Identify which cell holds the provided text, then report its [X, Y] central coordinate. 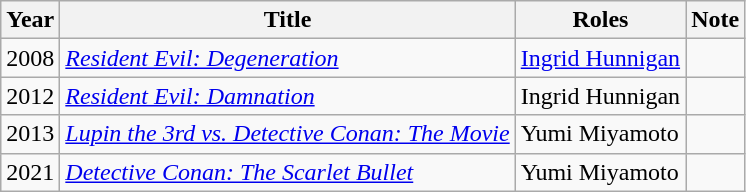
Detective Conan: The Scarlet Bullet [288, 172]
Roles [600, 20]
2013 [30, 134]
2008 [30, 58]
2021 [30, 172]
Year [30, 20]
Resident Evil: Degeneration [288, 58]
Note [716, 20]
Resident Evil: Damnation [288, 96]
Lupin the 3rd vs. Detective Conan: The Movie [288, 134]
2012 [30, 96]
Title [288, 20]
